Output the (x, y) coordinate of the center of the cell containing the given text.  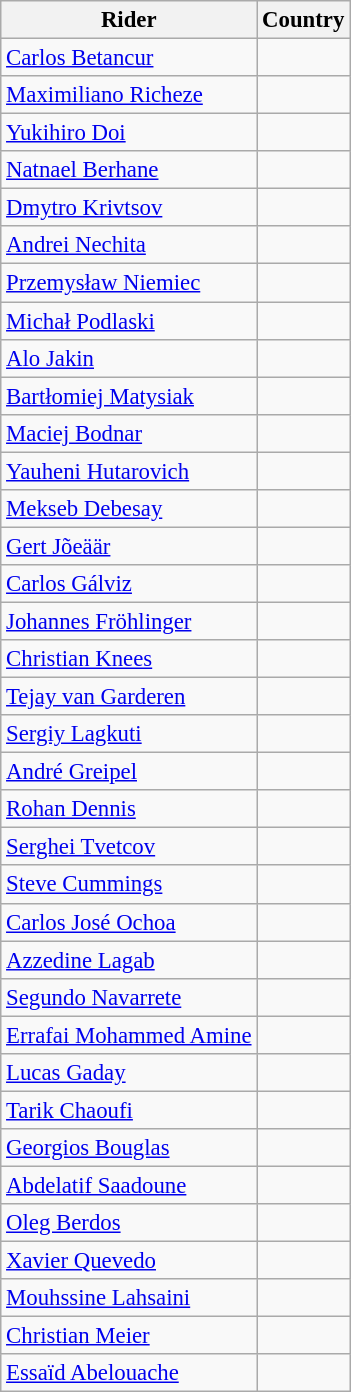
Steve Cummings (129, 885)
Tejay van Garderen (129, 697)
Carlos Gálviz (129, 584)
Bartłomiej Matysiak (129, 396)
Maximiliano Richeze (129, 95)
Xavier Quevedo (129, 1261)
Alo Jakin (129, 358)
Dmytro Krivtsov (129, 208)
Essaïd Abelouache (129, 1373)
Andrei Nechita (129, 245)
Natnael Berhane (129, 170)
Maciej Bodnar (129, 433)
Lucas Gaday (129, 1073)
Carlos José Ochoa (129, 922)
Mekseb Debesay (129, 509)
Mouhssine Lahsaini (129, 1298)
Gert Jõeäär (129, 546)
Johannes Fröhlinger (129, 621)
Tarik Chaoufi (129, 1110)
Serghei Tvetcov (129, 847)
Oleg Berdos (129, 1223)
Rider (129, 20)
Sergiy Lagkuti (129, 734)
Errafai Mohammed Amine (129, 1035)
Christian Meier (129, 1336)
Przemysław Niemiec (129, 283)
André Greipel (129, 772)
Christian Knees (129, 659)
Yauheni Hutarovich (129, 471)
Rohan Dennis (129, 809)
Michał Podlaski (129, 321)
Carlos Betancur (129, 58)
Azzedine Lagab (129, 960)
Abdelatif Saadoune (129, 1185)
Country (304, 20)
Georgios Bouglas (129, 1148)
Segundo Navarrete (129, 997)
Yukihiro Doi (129, 133)
